Search for the cell housing the specified text and yield its [X, Y] center coordinate. 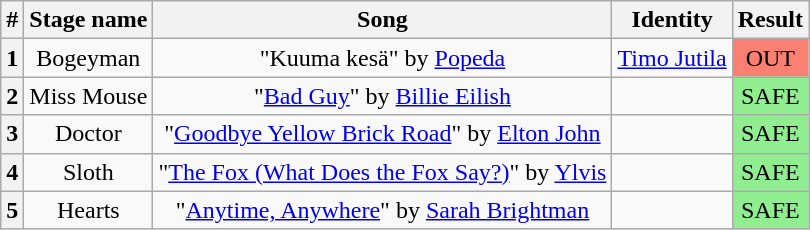
Doctor [88, 134]
Song [382, 20]
"Goodbye Yellow Brick Road" by Elton John [382, 134]
Identity [672, 20]
Timo Jutila [672, 58]
"Anytime, Anywhere" by Sarah Brightman [382, 210]
3 [12, 134]
"The Fox (What Does the Fox Say?)" by Ylvis [382, 172]
Miss Mouse [88, 96]
Sloth [88, 172]
2 [12, 96]
Hearts [88, 210]
Result [770, 20]
"Kuuma kesä" by Popeda [382, 58]
4 [12, 172]
"Bad Guy" by Billie Eilish [382, 96]
1 [12, 58]
5 [12, 210]
OUT [770, 58]
Bogeyman [88, 58]
Stage name [88, 20]
# [12, 20]
